Return (x, y) of the center of cell containing provided text 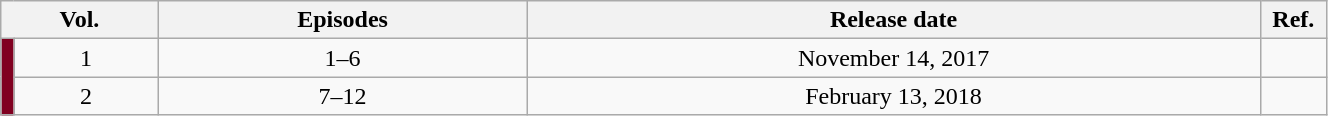
2 (86, 96)
1 (86, 58)
November 14, 2017 (894, 58)
Release date (894, 20)
February 13, 2018 (894, 96)
Ref. (1293, 20)
7–12 (342, 96)
Episodes (342, 20)
1–6 (342, 58)
Vol. (80, 20)
